Output the (X, Y) coordinate of the center of the cell containing the given text.  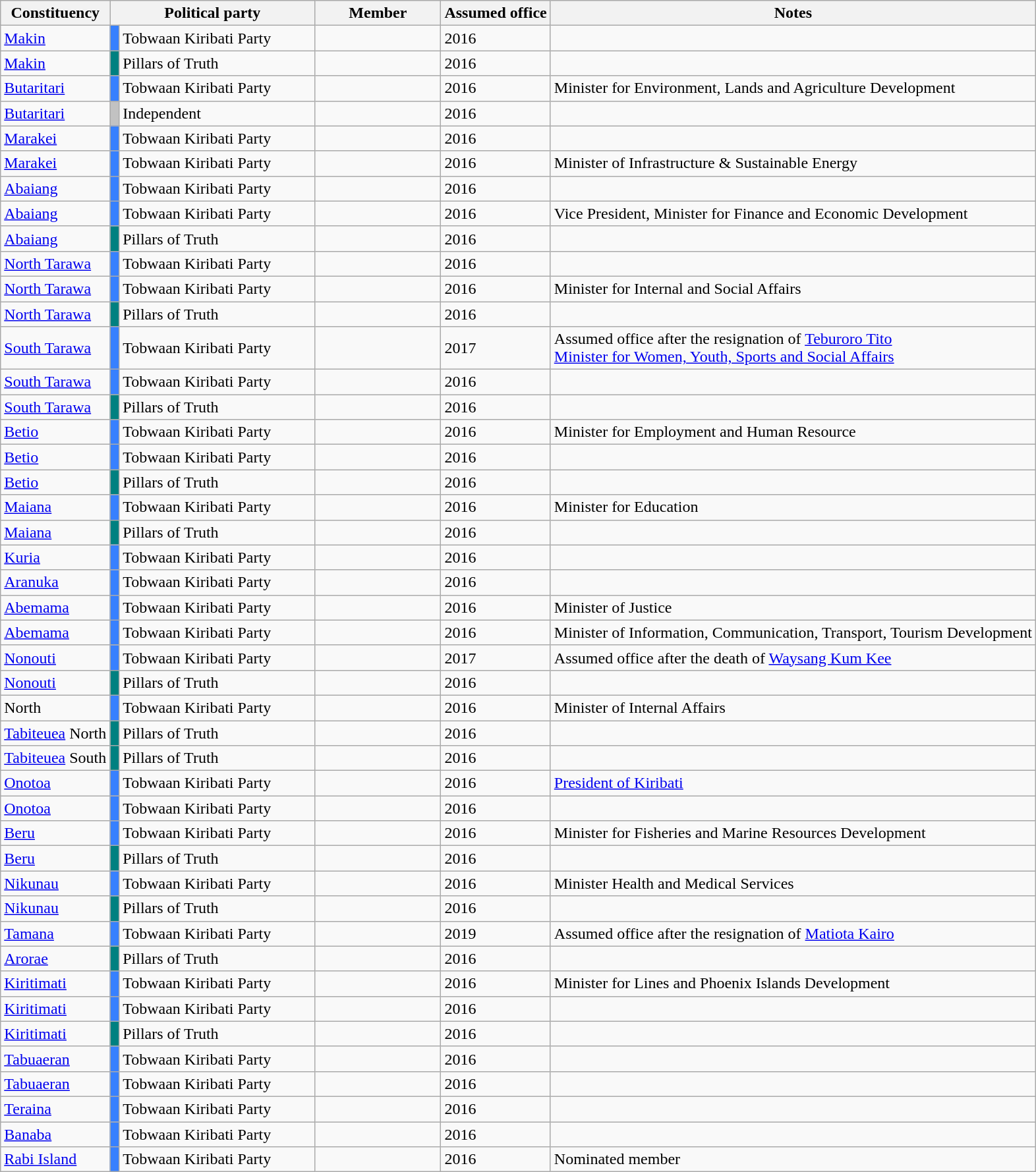
Member (378, 13)
Assumed office after the resignation of Teburoro TitoMinister for Women, Youth, Sports and Social Affairs (793, 348)
Constituency (55, 13)
Banaba (55, 1134)
Minister of Justice (793, 607)
Minister of Internal Affairs (793, 708)
Notes (793, 13)
Assumed office after the death of Waysang Kum Kee (793, 657)
Assumed office (496, 13)
Independent (217, 113)
Political party (212, 13)
Kuria (55, 557)
Arorae (55, 959)
Tabiteuea South (55, 758)
Teraina (55, 1109)
Minister for Environment, Lands and Agriculture Development (793, 88)
Minister for Lines and Phoenix Islands Development (793, 984)
Minister of Information, Communication, Transport, Tourism Development (793, 632)
Assumed office after the resignation of Matiota Kairo (793, 934)
Tamana (55, 934)
Minister for Education (793, 507)
Vice President, Minister for Finance and Economic Development (793, 213)
President of Kiribati (793, 783)
Nominated member (793, 1159)
Minister of Infrastructure & Sustainable Energy (793, 163)
Tabiteuea North (55, 733)
Aranuka (55, 582)
2019 (496, 934)
Minister for Fisheries and Marine Resources Development (793, 833)
Minister for Employment and Human Resource (793, 432)
Minister for Internal and Social Affairs (793, 289)
Minister Health and Medical Services (793, 883)
North (55, 708)
Rabi Island (55, 1159)
